Output the (x, y) coordinate of the center of the cell containing the given text.  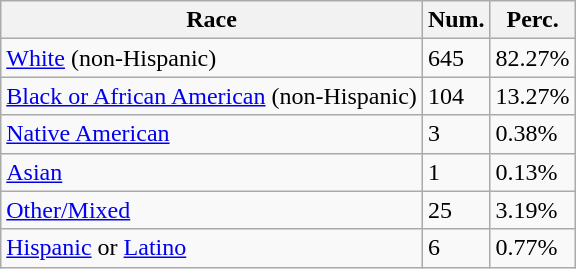
3.19% (532, 210)
White (non-Hispanic) (212, 58)
3 (456, 134)
0.38% (532, 134)
1 (456, 172)
6 (456, 248)
13.27% (532, 96)
Hispanic or Latino (212, 248)
25 (456, 210)
Num. (456, 20)
Perc. (532, 20)
0.13% (532, 172)
104 (456, 96)
Other/Mixed (212, 210)
Race (212, 20)
Black or African American (non-Hispanic) (212, 96)
Native American (212, 134)
645 (456, 58)
Asian (212, 172)
0.77% (532, 248)
82.27% (532, 58)
